Locate the cell with the specified text and output its [x, y] center coordinate. 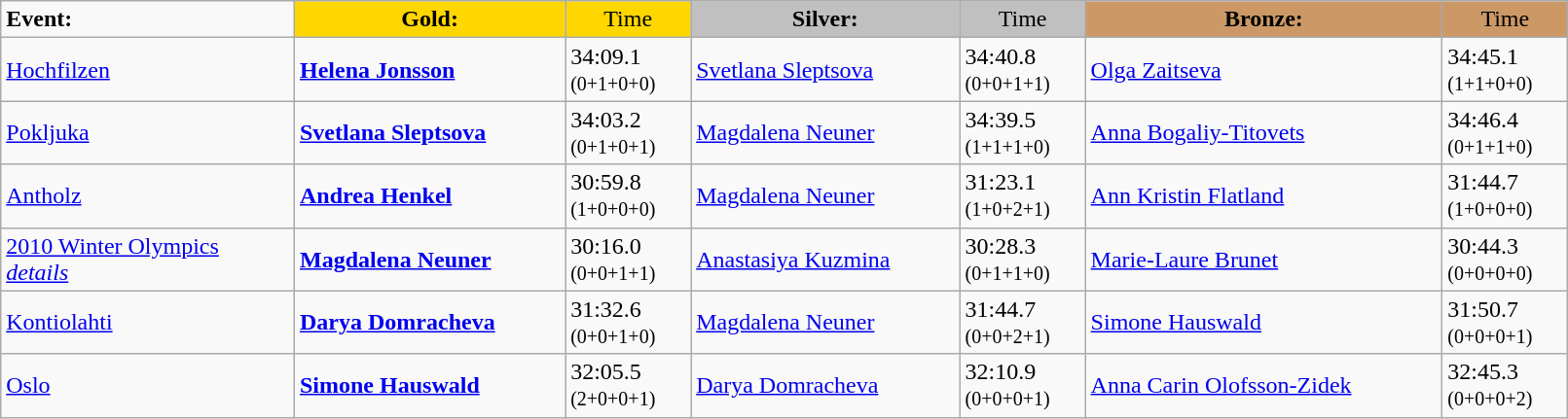
30:44.3(0+0+0+0) [1505, 259]
31:44.7(0+0+2+1) [1022, 323]
30:28.3(0+1+1+0) [1022, 259]
Kontiolahti [148, 323]
Anna Carin Olofsson-Zidek [1263, 385]
Anastasiya Kuzmina [825, 259]
34:03.2(0+1+0+1) [629, 132]
30:16.0(0+0+1+1) [629, 259]
Marie-Laure Brunet [1263, 259]
32:10.9(0+0+0+1) [1022, 385]
34:46.4(0+1+1+0) [1505, 132]
Ann Kristin Flatland [1263, 196]
Anna Bogaliy-Titovets [1263, 132]
34:09.1(0+1+0+0) [629, 70]
Antholz [148, 196]
31:44.7(1+0+0+0) [1505, 196]
Helena Jonsson [429, 70]
Olga Zaitseva [1263, 70]
30:59.8(1+0+0+0) [629, 196]
Andrea Henkel [429, 196]
32:05.5 (2+0+0+1) [629, 385]
Gold: [429, 19]
2010 Winter Olympicsdetails [148, 259]
Silver: [825, 19]
Oslo [148, 385]
Bronze: [1263, 19]
34:40.8(0+0+1+1) [1022, 70]
32:45.3(0+0+0+2) [1505, 385]
Hochfilzen [148, 70]
34:39.5(1+1+1+0) [1022, 132]
Event: [148, 19]
31:50.7(0+0+0+1) [1505, 323]
34:45.1(1+1+0+0) [1505, 70]
31:23.1(1+0+2+1) [1022, 196]
31:32.6 (0+0+1+0) [629, 323]
Pokljuka [148, 132]
